Provide the [x, y] coordinate of the cell's center where the given text is located.  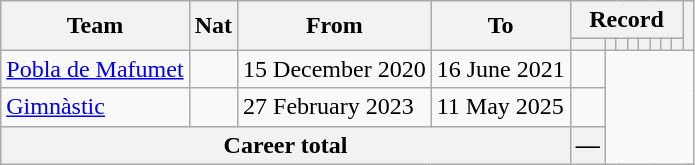
— [588, 145]
15 December 2020 [335, 69]
Career total [286, 145]
Nat [213, 26]
Gimnàstic [95, 107]
16 June 2021 [500, 69]
Record [626, 20]
27 February 2023 [335, 107]
Pobla de Mafumet [95, 69]
11 May 2025 [500, 107]
Team [95, 26]
To [500, 26]
From [335, 26]
